Extract the (X, Y) coordinate from the center of the cell holding the provided text.  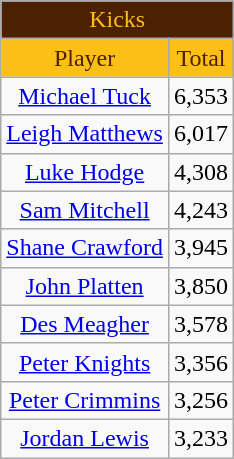
3,578 (200, 324)
3,356 (200, 362)
Peter Crimmins (85, 400)
Peter Knights (85, 362)
Des Meagher (85, 324)
Sam Mitchell (85, 210)
Jordan Lewis (85, 438)
6,017 (200, 134)
4,243 (200, 210)
Luke Hodge (85, 172)
3,256 (200, 400)
Michael Tuck (85, 96)
Kicks (118, 20)
Player (85, 58)
4,308 (200, 172)
6,353 (200, 96)
Total (200, 58)
John Platten (85, 286)
3,945 (200, 248)
Shane Crawford (85, 248)
Leigh Matthews (85, 134)
3,233 (200, 438)
3,850 (200, 286)
